Locate the cell with the specified text and output its (X, Y) center coordinate. 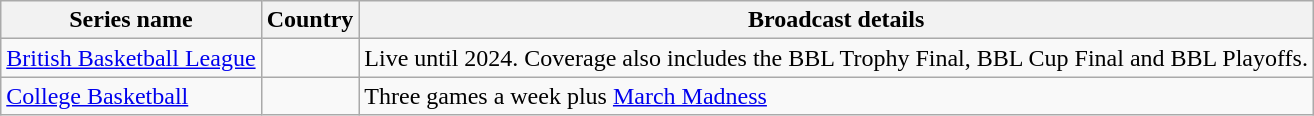
Broadcast details (836, 20)
British Basketball League (131, 58)
Series name (131, 20)
College Basketball (131, 96)
Live until 2024. Coverage also includes the BBL Trophy Final, BBL Cup Final and BBL Playoffs. (836, 58)
Three games a week plus March Madness (836, 96)
Country (310, 20)
